Capture the cell that displays the provided text and extract its (x, y) central coordinate. 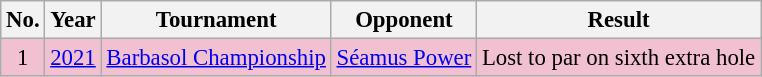
1 (23, 58)
Opponent (404, 20)
Lost to par on sixth extra hole (619, 58)
Séamus Power (404, 58)
2021 (73, 58)
Result (619, 20)
No. (23, 20)
Tournament (216, 20)
Year (73, 20)
Barbasol Championship (216, 58)
